Output the (X, Y) coordinate of the center of the cell containing the given text.  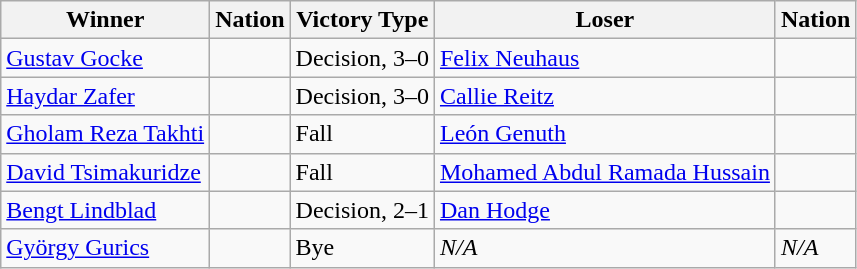
Felix Neuhaus (604, 58)
Mohamed Abdul Ramada Hussain (604, 172)
Decision, 2–1 (362, 210)
Bengt Lindblad (106, 210)
David Tsimakuridze (106, 172)
Gholam Reza Takhti (106, 134)
Gustav Gocke (106, 58)
Haydar Zafer (106, 96)
Loser (604, 20)
Callie Reitz (604, 96)
Bye (362, 248)
León Genuth (604, 134)
Dan Hodge (604, 210)
György Gurics (106, 248)
Victory Type (362, 20)
Winner (106, 20)
